From the cell containing the given text, extract its center point as (X, Y) coordinate. 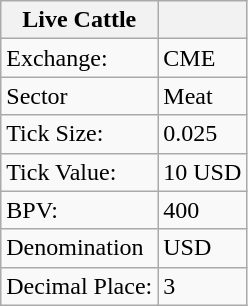
10 USD (202, 172)
Decimal Place: (80, 286)
Sector (80, 96)
Tick Value: (80, 172)
3 (202, 286)
0.025 (202, 134)
Denomination (80, 248)
Live Cattle (80, 20)
400 (202, 210)
Tick Size: (80, 134)
BPV: (80, 210)
Exchange: (80, 58)
Meat (202, 96)
USD (202, 248)
CME (202, 58)
